Provide the (x, y) coordinate of the cell's center where the given text is located.  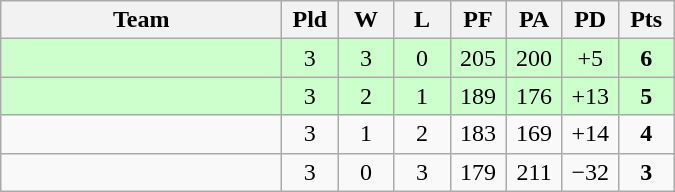
189 (478, 96)
200 (534, 58)
L (422, 20)
179 (478, 172)
+13 (590, 96)
W (366, 20)
Team (142, 20)
Pts (646, 20)
+5 (590, 58)
PA (534, 20)
169 (534, 134)
205 (478, 58)
+14 (590, 134)
PF (478, 20)
5 (646, 96)
176 (534, 96)
PD (590, 20)
−32 (590, 172)
4 (646, 134)
211 (534, 172)
6 (646, 58)
183 (478, 134)
Pld (310, 20)
